Pinpoint the cell where the given text exists, returning its [x, y] midpoint coordinate. 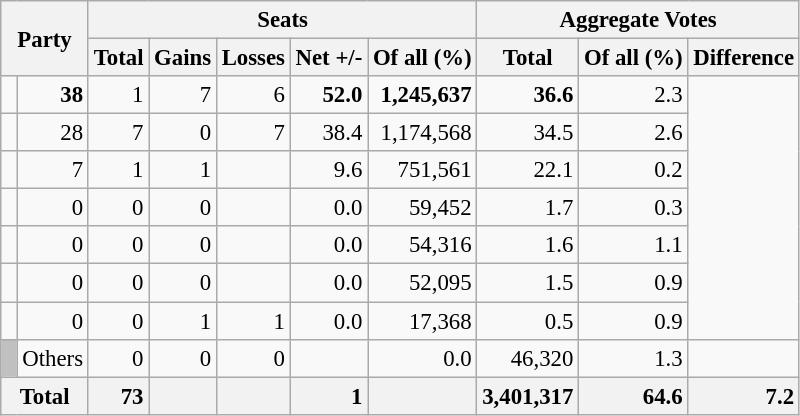
38 [52, 95]
Losses [253, 58]
1,245,637 [422, 95]
Aggregate Votes [638, 20]
34.5 [528, 133]
Gains [183, 58]
3,401,317 [528, 396]
2.3 [634, 95]
1.3 [634, 358]
Difference [744, 58]
46,320 [528, 358]
36.6 [528, 95]
1.5 [528, 283]
6 [253, 95]
1,174,568 [422, 133]
1.6 [528, 245]
2.6 [634, 133]
22.1 [528, 170]
0.2 [634, 170]
7.2 [744, 396]
59,452 [422, 208]
38.4 [328, 133]
52.0 [328, 95]
0.3 [634, 208]
1.1 [634, 245]
17,368 [422, 321]
54,316 [422, 245]
Others [52, 358]
Net +/- [328, 58]
52,095 [422, 283]
1.7 [528, 208]
0.5 [528, 321]
Party [45, 38]
64.6 [634, 396]
751,561 [422, 170]
Seats [282, 20]
9.6 [328, 170]
28 [52, 133]
73 [118, 396]
